Output the [X, Y] coordinate of the center of the cell containing the given text.  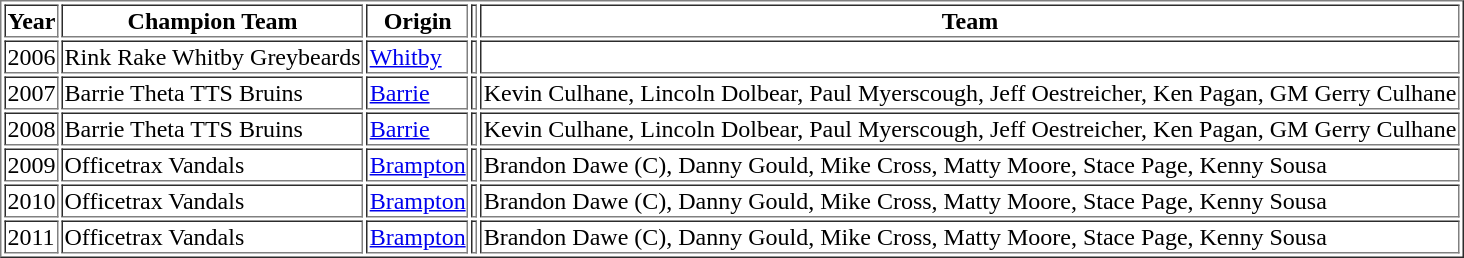
Champion Team [213, 20]
2008 [31, 128]
Team [970, 20]
2011 [31, 236]
Year [31, 20]
2007 [31, 92]
2009 [31, 164]
Whitby [418, 56]
2006 [31, 56]
2010 [31, 200]
Rink Rake Whitby Greybeards [213, 56]
Origin [418, 20]
